Identify which cell holds the provided text, then report its (X, Y) central coordinate. 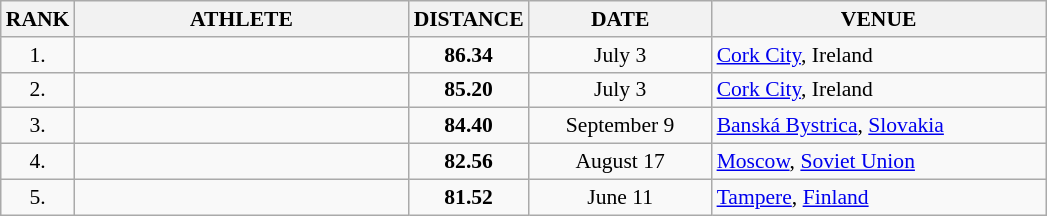
Moscow, Soviet Union (879, 162)
81.52 (469, 197)
Banská Bystrica, Slovakia (879, 126)
Tampere, Finland (879, 197)
DATE (620, 19)
86.34 (469, 55)
85.20 (469, 90)
2. (38, 90)
4. (38, 162)
DISTANCE (469, 19)
84.40 (469, 126)
5. (38, 197)
ATHLETE (241, 19)
RANK (38, 19)
September 9 (620, 126)
1. (38, 55)
June 11 (620, 197)
VENUE (879, 19)
3. (38, 126)
82.56 (469, 162)
August 17 (620, 162)
